Locate the cell with the specified text and output its [X, Y] center coordinate. 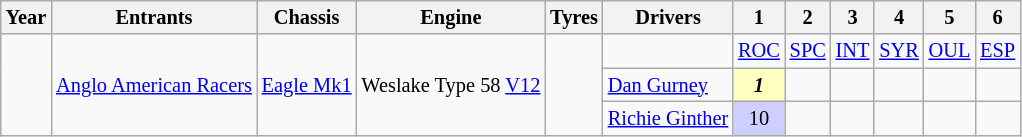
ESP [998, 51]
Chassis [307, 17]
Entrants [154, 17]
Richie Ginther [668, 118]
OUL [950, 51]
Weslake Type 58 V12 [450, 84]
5 [950, 17]
Dan Gurney [668, 85]
Engine [450, 17]
SYR [898, 51]
4 [898, 17]
10 [759, 118]
Tyres [574, 17]
SPC [808, 51]
2 [808, 17]
Drivers [668, 17]
Anglo American Racers [154, 84]
6 [998, 17]
ROC [759, 51]
Eagle Mk1 [307, 84]
3 [853, 17]
Year [26, 17]
INT [853, 51]
